Search for the cell housing the specified text and yield its [x, y] center coordinate. 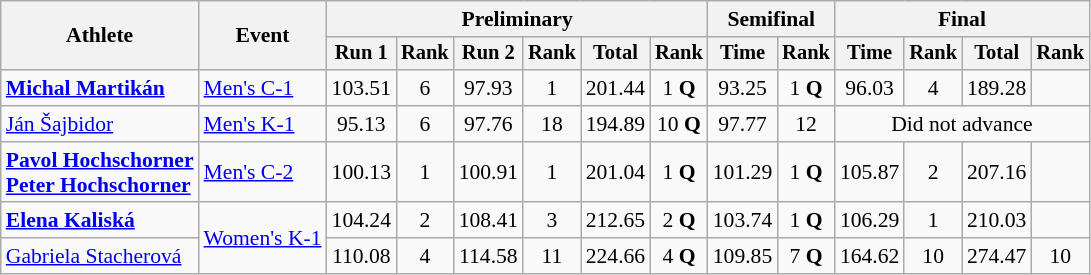
Gabriela Stacherová [100, 256]
Semifinal [772, 19]
Men's K-1 [263, 124]
Men's C-2 [263, 172]
Final [962, 19]
201.44 [616, 88]
12 [806, 124]
212.65 [616, 221]
110.08 [362, 256]
105.87 [870, 172]
114.58 [488, 256]
189.28 [996, 88]
2 Q [679, 221]
Athlete [100, 36]
207.16 [996, 172]
194.89 [616, 124]
97.76 [488, 124]
201.04 [616, 172]
Run 2 [488, 54]
Event [263, 36]
100.13 [362, 172]
103.51 [362, 88]
Men's C-1 [263, 88]
11 [552, 256]
95.13 [362, 124]
10 Q [679, 124]
Preliminary [518, 19]
Did not advance [962, 124]
Ján Šajbidor [100, 124]
7 Q [806, 256]
Run 1 [362, 54]
103.74 [742, 221]
100.91 [488, 172]
96.03 [870, 88]
164.62 [870, 256]
3 [552, 221]
224.66 [616, 256]
Elena Kaliská [100, 221]
106.29 [870, 221]
Michal Martikán [100, 88]
Women's K-1 [263, 238]
4 Q [679, 256]
97.77 [742, 124]
97.93 [488, 88]
93.25 [742, 88]
104.24 [362, 221]
18 [552, 124]
274.47 [996, 256]
109.85 [742, 256]
108.41 [488, 221]
210.03 [996, 221]
Pavol HochschornerPeter Hochschorner [100, 172]
101.29 [742, 172]
